For the text-containing cell, return its midpoint in (x, y) coordinate format. 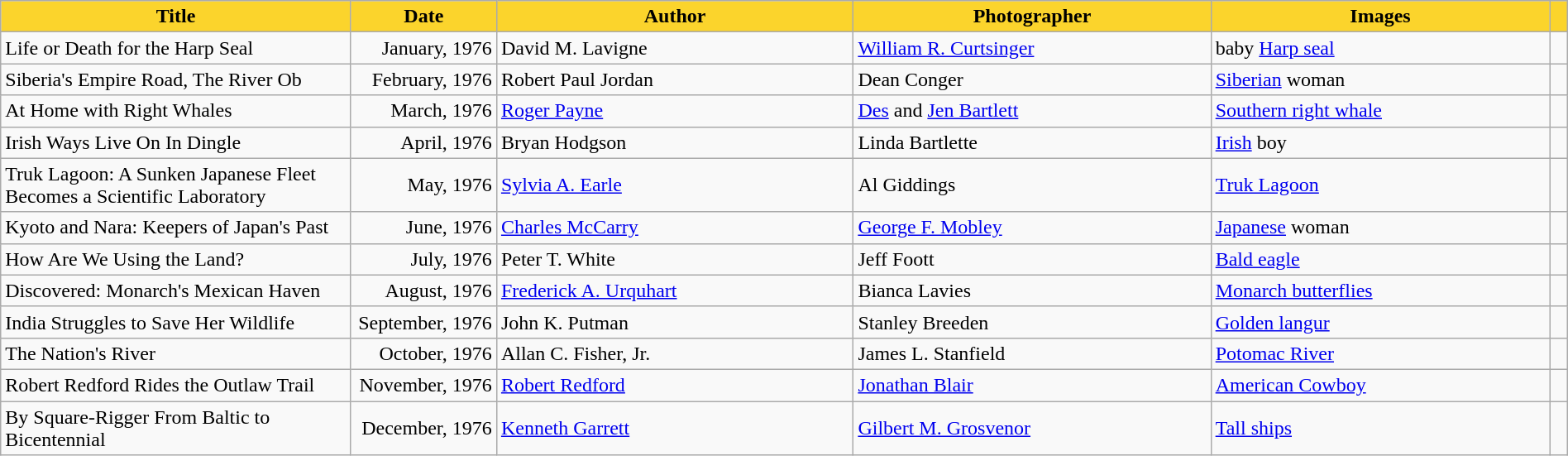
Kenneth Garrett (675, 427)
April, 1976 (423, 142)
Date (423, 17)
Linda Bartlette (1032, 142)
Author (675, 17)
Japanese woman (1380, 228)
Irish boy (1380, 142)
India Struggles to Save Her Wildlife (176, 322)
Bryan Hodgson (675, 142)
August, 1976 (423, 290)
Title (176, 17)
Dean Conger (1032, 79)
May, 1976 (423, 185)
The Nation's River (176, 353)
American Cowboy (1380, 385)
Golden langur (1380, 322)
Siberia's Empire Road, The River Ob (176, 79)
William R. Curtsinger (1032, 48)
Allan C. Fisher, Jr. (675, 353)
Robert Redford (675, 385)
Robert Paul Jordan (675, 79)
Gilbert M. Grosvenor (1032, 427)
Irish Ways Live On In Dingle (176, 142)
Bald eagle (1380, 259)
Truk Lagoon (1380, 185)
Jonathan Blair (1032, 385)
John K. Putman (675, 322)
Stanley Breeden (1032, 322)
Photographer (1032, 17)
Kyoto and Nara: Keepers of Japan's Past (176, 228)
George F. Mobley (1032, 228)
Sylvia A. Earle (675, 185)
Potomac River (1380, 353)
Siberian woman (1380, 79)
Bianca Lavies (1032, 290)
Al Giddings (1032, 185)
Monarch butterflies (1380, 290)
February, 1976 (423, 79)
January, 1976 (423, 48)
July, 1976 (423, 259)
Southern right whale (1380, 111)
At Home with Right Whales (176, 111)
Tall ships (1380, 427)
Life or Death for the Harp Seal (176, 48)
Charles McCarry (675, 228)
Frederick A. Urquhart (675, 290)
September, 1976 (423, 322)
November, 1976 (423, 385)
James L. Stanfield (1032, 353)
Roger Payne (675, 111)
Des and Jen Bartlett (1032, 111)
Truk Lagoon: A Sunken Japanese Fleet Becomes a Scientific Laboratory (176, 185)
Discovered: Monarch's Mexican Haven (176, 290)
Images (1380, 17)
Robert Redford Rides the Outlaw Trail (176, 385)
March, 1976 (423, 111)
By Square-Rigger From Baltic to Bicentennial (176, 427)
October, 1976 (423, 353)
Peter T. White (675, 259)
How Are We Using the Land? (176, 259)
December, 1976 (423, 427)
David M. Lavigne (675, 48)
baby Harp seal (1380, 48)
Jeff Foott (1032, 259)
June, 1976 (423, 228)
